Capture the cell that displays the provided text and extract its (X, Y) central coordinate. 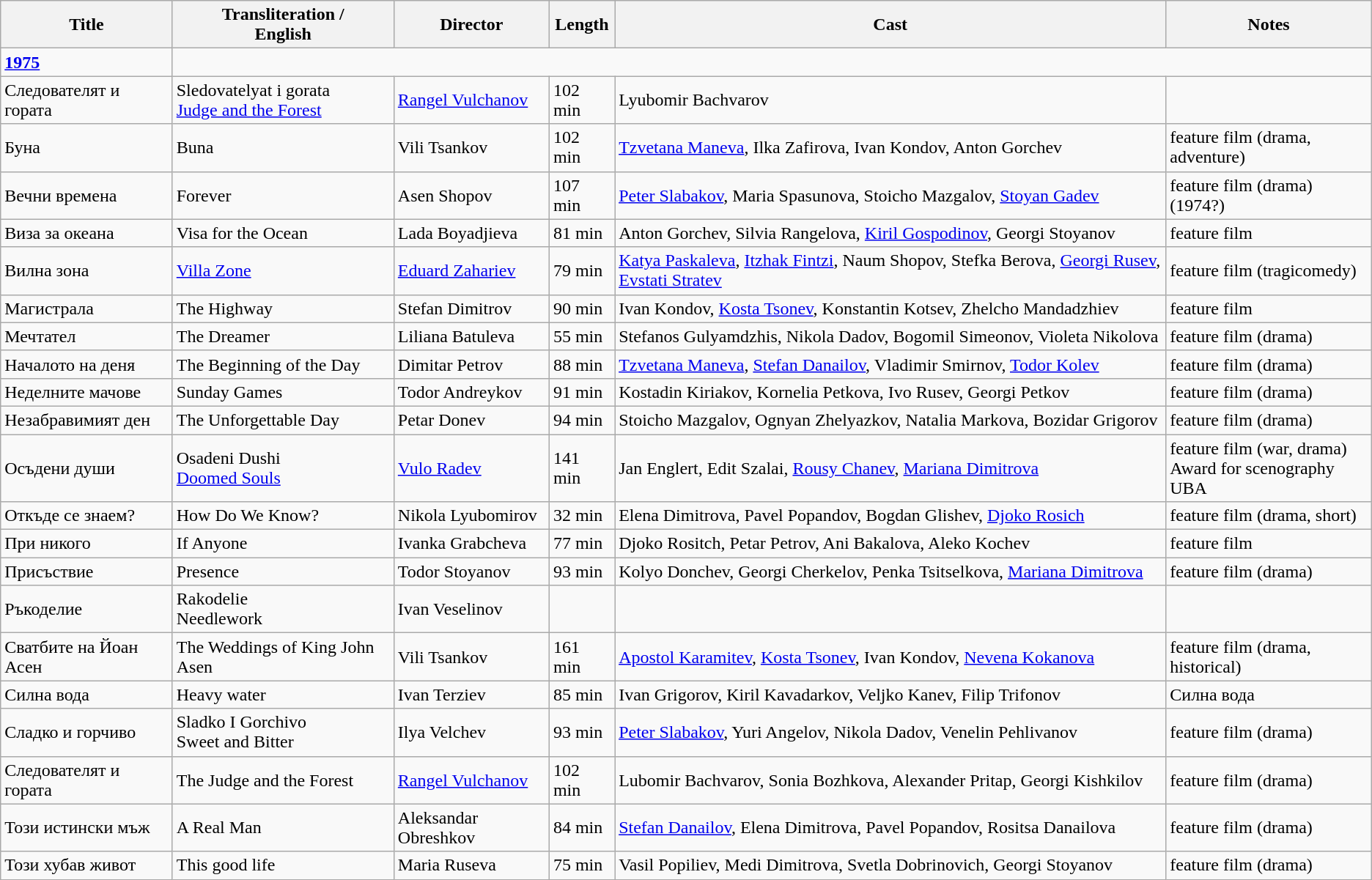
Откъде се знаем? (86, 516)
feature film (drama, short) (1269, 516)
Director (471, 25)
Presence (283, 572)
feature film (drama, adventure) (1269, 148)
Notes (1269, 25)
Petar Donev (471, 420)
Tzvetana Maneva, Stefan Danailov, Vladimir Smirnov, Todor Kolev (890, 364)
Присъствие (86, 572)
55 min (582, 336)
Stefan Dimitrov (471, 308)
Ivan Kondov, Kosta Tsonev, Konstantin Kotsev, Zhelcho Mandadzhiev (890, 308)
Мечтател (86, 336)
Nikola Lyubomirov (471, 516)
Todor Andreykov (471, 392)
Stefanos Gulyamdzhis, Nikola Dadov, Bogomil Simeonov, Violeta Nikolova (890, 336)
Началото на деня (86, 364)
Tzvetana Maneva, Ilka Zafirova, Ivan Kondov, Anton Gorchev (890, 148)
Title (86, 25)
Незабравимият ден (86, 420)
feature film (tragicomedy) (1269, 271)
Ivanka Grabcheva (471, 544)
Sledovatelyat i gorataJudge and the Forest (283, 100)
Katya Paskaleva, Itzhak Fintzi, Naum Shopov, Stefka Berova, Georgi Rusev, Evstati Stratev (890, 271)
Ilya Velchev (471, 733)
This good life (283, 865)
Todor Stoyanov (471, 572)
Lada Boyadjieva (471, 233)
Forever (283, 195)
Peter Slabakov, Yuri Angelov, Nikola Dadov, Venelin Pehlivanov (890, 733)
Вечни времена (86, 195)
107 min (582, 195)
161 min (582, 657)
A Real Man (283, 828)
Osadeni DushiDoomed Souls (283, 467)
Peter Slabakov, Maria Spasunova, Stoicho Mazgalov, Stoyan Gadev (890, 195)
88 min (582, 364)
Sladko I GorchivoSweet and Bitter (283, 733)
Stoicho Mazgalov, Ognyan Zhelyazkov, Natalia Markova, Bozidar Grigorov (890, 420)
90 min (582, 308)
1975 (86, 62)
Sunday Games (283, 392)
The Unforgettable Day (283, 420)
79 min (582, 271)
Elena Dimitrova, Pavel Popandov, Bogdan Glishev, Djoko Rosich (890, 516)
The Highway (283, 308)
141 min (582, 467)
Kolyo Donchev, Georgi Cherkelov, Penka Tsitselkova, Mariana Dimitrova (890, 572)
Apostol Karamitev, Kosta Tsonev, Ivan Kondov, Nevena Kokanova (890, 657)
Liliana Batuleva (471, 336)
Виза за океана (86, 233)
Магистрала (86, 308)
Осъдени души (86, 467)
Cast (890, 25)
81 min (582, 233)
Heavy water (283, 695)
84 min (582, 828)
Буна (86, 148)
Maria Ruseva (471, 865)
Vulo Radev (471, 467)
Length (582, 25)
The Weddings of King John Asen (283, 657)
Dimitar Petrov (471, 364)
32 min (582, 516)
Неделните мачове (86, 392)
Asen Shopov (471, 195)
The Beginning of the Day (283, 364)
Сладко и горчиво (86, 733)
85 min (582, 695)
feature film (drama, historical) (1269, 657)
Jan Englert, Edit Szalai, Rousy Chanev, Mariana Dimitrova (890, 467)
Buna (283, 148)
Aleksandar Obreshkov (471, 828)
77 min (582, 544)
Lubomir Bachvarov, Sonia Bozhkova, Alexander Pritap, Georgi Kishkilov (890, 780)
Ръкоделие (86, 610)
Eduard Zahariev (471, 271)
Ivan Veselinov (471, 610)
Vasil Popiliev, Medi Dimitrova, Svetla Dobrinovich, Georgi Stoyanov (890, 865)
Този хубав живот (86, 865)
The Judge and the Forest (283, 780)
Transliteration / English (283, 25)
Visa for the Ocean (283, 233)
Anton Gorchev, Silvia Rangelova, Kiril Gospodinov, Georgi Stoyanov (890, 233)
The Dreamer (283, 336)
Kostadin Kiriakov, Kornelia Petkova, Ivo Rusev, Georgi Petkov (890, 392)
91 min (582, 392)
Stefan Danailov, Elena Dimitrova, Pavel Popandov, Rositsa Danailova (890, 828)
Djoko Rositch, Petar Petrov, Ani Bakalova, Aleko Kochev (890, 544)
feature film (war, drama)Award for scenography UBA (1269, 467)
Lyubomir Bachvarov (890, 100)
feature film (drama)(1974?) (1269, 195)
Този истински мъж (86, 828)
Ivan Terziev (471, 695)
If Anyone (283, 544)
Сватбите на Йоан Асен (86, 657)
RakodelieNeedlework (283, 610)
При никого (86, 544)
How Do We Know? (283, 516)
Villa Zone (283, 271)
94 min (582, 420)
Вилна зона (86, 271)
Ivan Grigorov, Kiril Kavadarkov, Veljko Kanev, Filip Trifonov (890, 695)
75 min (582, 865)
